Provide the [x, y] coordinate of the cell's center where the given text is located.  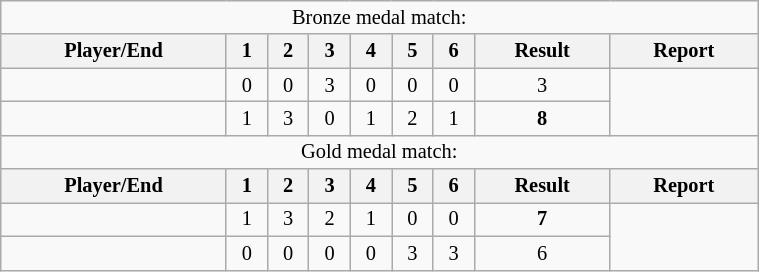
Gold medal match: [380, 152]
8 [542, 118]
7 [542, 219]
Bronze medal match: [380, 17]
